Detect which cell encompasses the target text, then output its [X, Y] center coordinate. 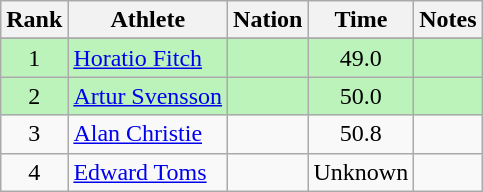
2 [34, 96]
Nation [268, 20]
Time [361, 20]
50.0 [361, 96]
Athlete [148, 20]
Notes [448, 20]
50.8 [361, 134]
4 [34, 172]
Edward Toms [148, 172]
Horatio Fitch [148, 58]
Alan Christie [148, 134]
Rank [34, 20]
3 [34, 134]
Artur Svensson [148, 96]
Unknown [361, 172]
1 [34, 58]
49.0 [361, 58]
